Detect which cell encompasses the target text, then output its (X, Y) center coordinate. 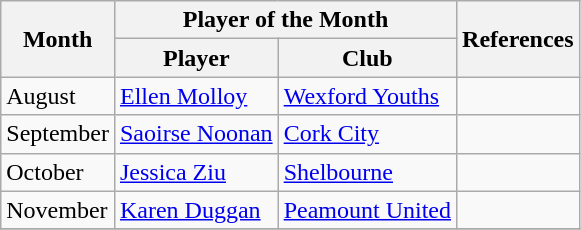
Cork City (367, 134)
Club (367, 58)
Month (58, 39)
Jessica Ziu (196, 172)
Ellen Molloy (196, 96)
September (58, 134)
Player of the Month (285, 20)
November (58, 210)
Karen Duggan (196, 210)
Shelbourne (367, 172)
Peamount United (367, 210)
August (58, 96)
Wexford Youths (367, 96)
Player (196, 58)
October (58, 172)
Saoirse Noonan (196, 134)
References (518, 39)
